Determine the (x, y) coordinate at the center of the cell enclosing the given text.  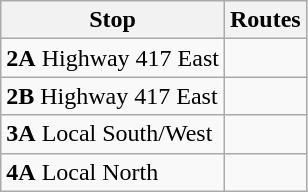
3A Local South/West (113, 134)
Stop (113, 20)
4A Local North (113, 172)
2A Highway 417 East (113, 58)
2B Highway 417 East (113, 96)
Routes (265, 20)
